Detect which cell encompasses the target text, then output its [x, y] center coordinate. 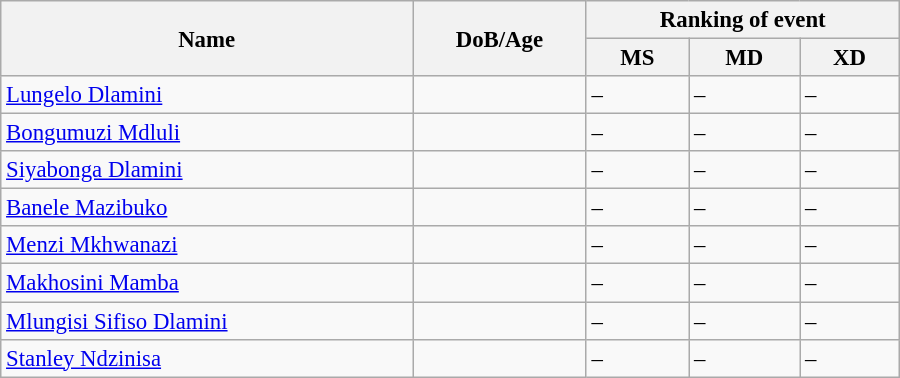
DoB/Age [500, 38]
Siyabonga Dlamini [207, 170]
Makhosini Mamba [207, 283]
Lungelo Dlamini [207, 95]
MS [637, 58]
Mlungisi Sifiso Dlamini [207, 321]
Stanley Ndzinisa [207, 358]
XD [850, 58]
Ranking of event [742, 20]
Menzi Mkhwanazi [207, 245]
MD [744, 58]
Name [207, 38]
Banele Mazibuko [207, 208]
Bongumuzi Mdluli [207, 133]
